Determine the (X, Y) coordinate at the center of the cell enclosing the given text.  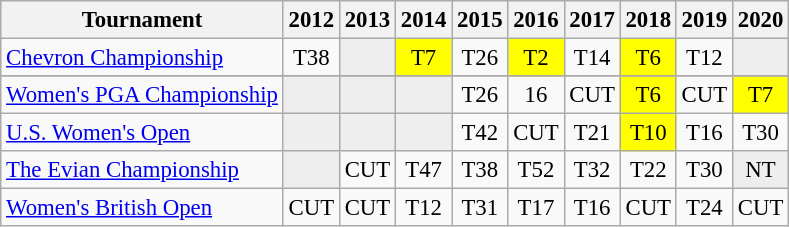
T14 (592, 58)
T52 (536, 170)
2019 (704, 20)
U.S. Women's Open (142, 133)
2014 (424, 20)
2015 (480, 20)
The Evian Championship (142, 170)
2020 (760, 20)
16 (536, 95)
T42 (480, 133)
T17 (536, 208)
Women's British Open (142, 208)
T31 (480, 208)
T24 (704, 208)
Chevron Championship (142, 58)
Women's PGA Championship (142, 95)
Tournament (142, 20)
T2 (536, 58)
2018 (648, 20)
2013 (367, 20)
T22 (648, 170)
T32 (592, 170)
NT (760, 170)
2016 (536, 20)
T47 (424, 170)
T10 (648, 133)
2012 (311, 20)
T21 (592, 133)
2017 (592, 20)
